Output the (X, Y) coordinate of the center of the cell containing the given text.  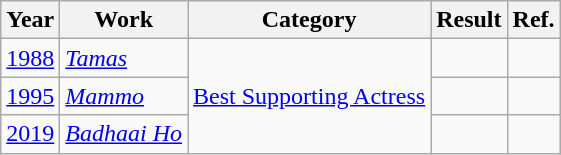
Category (310, 20)
Best Supporting Actress (310, 96)
1995 (30, 96)
1988 (30, 58)
2019 (30, 134)
Ref. (534, 20)
Badhaai Ho (124, 134)
Work (124, 20)
Mammo (124, 96)
Year (30, 20)
Tamas (124, 58)
Result (469, 20)
